From the cell containing the given text, extract its center point as [X, Y] coordinate. 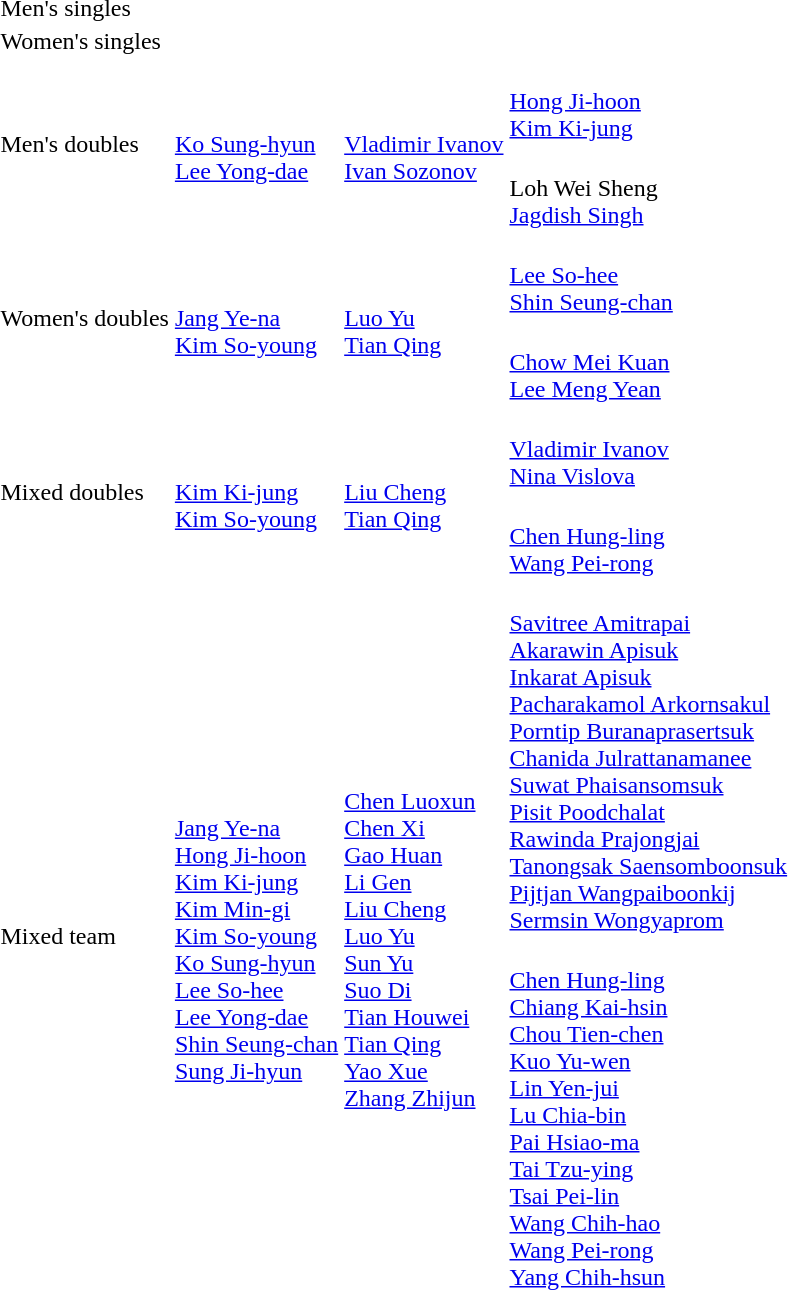
Luo Yu Tian Qing [424, 318]
Ko Sung-hyun Lee Yong-dae [256, 144]
Vladimir Ivanov Ivan Sozonov [424, 144]
Kim Ki-jung Kim So-young [256, 492]
Jang Ye-na Kim So-young [256, 318]
Liu Cheng Tian Qing [424, 492]
